Determine the [x, y] coordinate at the center of the cell enclosing the given text.  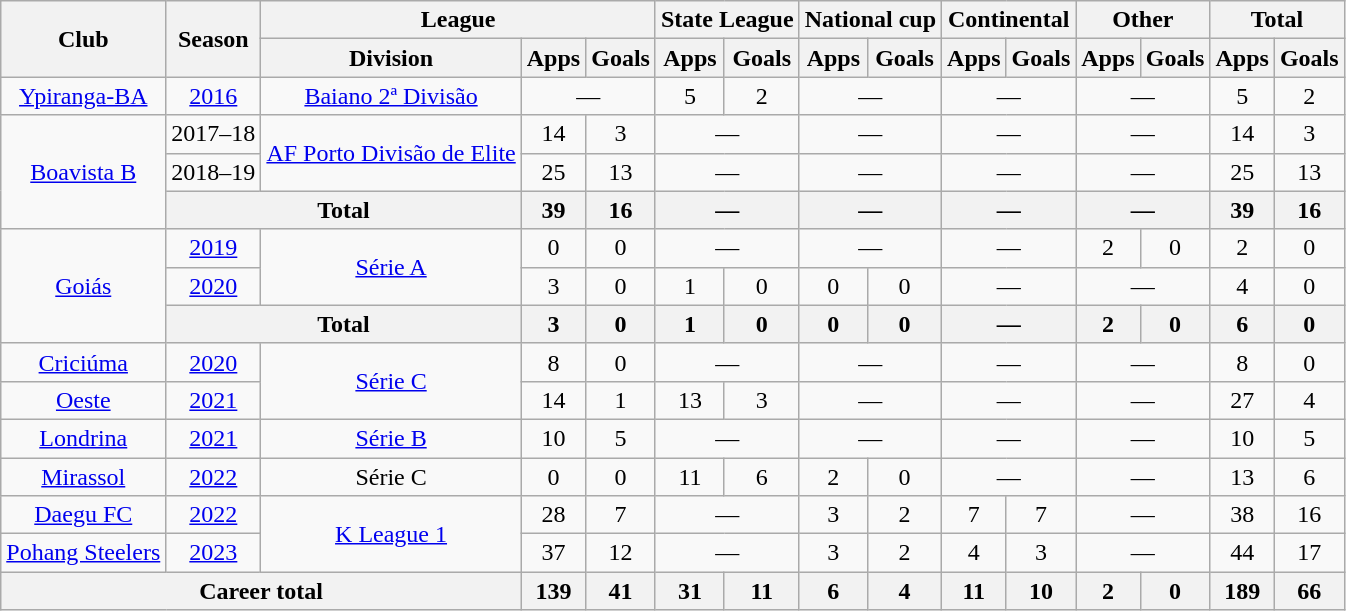
Criciúma [84, 362]
189 [1242, 591]
31 [690, 591]
State League [727, 20]
Série A [391, 267]
Baiano 2ª Divisão [391, 96]
Boavista B [84, 172]
2017–18 [214, 134]
2018–19 [214, 172]
Série B [391, 438]
37 [553, 553]
139 [553, 591]
Goiás [84, 286]
2023 [214, 553]
41 [621, 591]
K League 1 [391, 534]
Continental [1009, 20]
AF Porto Divisão de Elite [391, 153]
Club [84, 39]
66 [1309, 591]
2019 [214, 248]
Daegu FC [84, 515]
12 [621, 553]
27 [1242, 400]
Other [1143, 20]
Division [391, 58]
Pohang Steelers [84, 553]
Mirassol [84, 477]
44 [1242, 553]
League [458, 20]
National cup [870, 20]
Ypiranga-BA [84, 96]
38 [1242, 515]
28 [553, 515]
Oeste [84, 400]
Londrina [84, 438]
2016 [214, 96]
Season [214, 39]
17 [1309, 553]
Career total [261, 591]
